Extract the (X, Y) coordinate from the center of the cell holding the provided text.  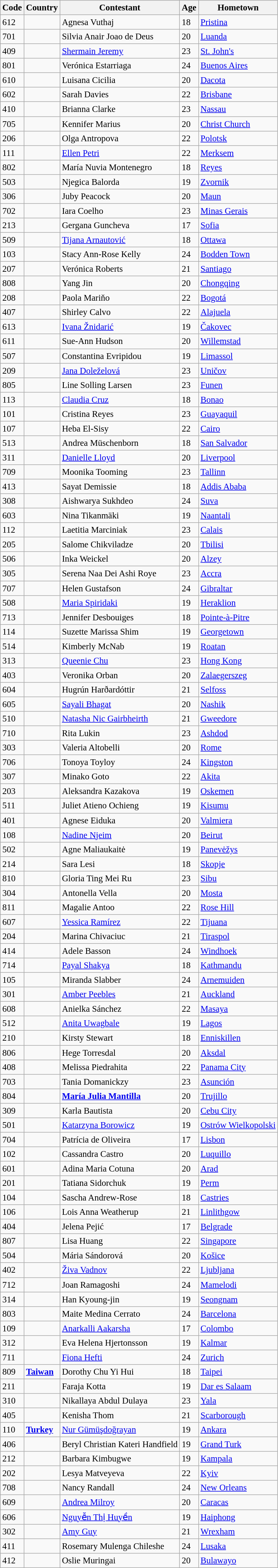
314 (12, 1299)
110 (12, 1430)
Lois Anna Weatherup (120, 1212)
Hege Torresdal (120, 1053)
312 (12, 1343)
Andrea Müschenborn (120, 443)
401 (12, 820)
206 (12, 138)
Paola Mariňo (120, 298)
Brianna Clarke (120, 109)
Scarborough (238, 1416)
302 (12, 1531)
Nina Tikanmäki (120, 516)
Addis Ababa (238, 487)
Salome Chikviladze (120, 545)
710 (12, 733)
Castries (238, 1198)
Alzey (238, 559)
Beirut (238, 835)
Tallinn (238, 472)
Pristina (238, 22)
Selfoss (238, 690)
107 (12, 428)
Veronika Orban (120, 675)
Čakovec (238, 327)
Skopje (238, 864)
Fiona Hefti (120, 1357)
Sara Lesi (120, 864)
612 (12, 22)
Maite Medina Cerrato (120, 1314)
211 (12, 1386)
Agne Maliaukaitė (120, 849)
210 (12, 1038)
802 (12, 167)
Tijuana (238, 922)
704 (12, 1140)
Maun (238, 196)
Cristina Reyes (120, 414)
Tbilisi (238, 545)
Andrea Milroy (120, 1502)
Claudia Cruz (120, 400)
Jennifer Desbouiges (120, 617)
Queenie Chu (120, 661)
Danielle Lloyd (120, 457)
103 (12, 254)
601 (12, 1168)
810 (12, 879)
Caracas (238, 1502)
Dar es Salaam (238, 1386)
Polotsk (238, 138)
Panama City (238, 1067)
113 (12, 400)
Moonika Tooming (120, 472)
Line Solling Larsen (120, 385)
511 (12, 806)
Tatiana Sidorchuk (120, 1183)
402 (12, 1270)
Luquillo (238, 1154)
Aksdal (238, 1053)
Lusaka (238, 1546)
102 (12, 1154)
Roatan (238, 646)
403 (12, 675)
Aleksandra Kazakova (120, 791)
106 (12, 1212)
Oskemen (238, 791)
411 (12, 1546)
Patrícia de Oliveira (120, 1140)
Sayali Bhagat (120, 704)
510 (12, 719)
Tonoya Toyloy (120, 762)
Merksem (238, 153)
Naantali (238, 516)
Antonella Vella (120, 893)
Calais (238, 530)
304 (12, 893)
Georgetown (238, 632)
Linlithgow (238, 1212)
Suzette Marissa Shim (120, 632)
214 (12, 864)
Willemstad (238, 342)
Verónica Estarriaga (120, 66)
611 (12, 342)
607 (12, 922)
Kenisha Thom (120, 1416)
St. John's (238, 51)
Ljubljana (238, 1270)
603 (12, 516)
313 (12, 661)
707 (12, 588)
Ankara (238, 1430)
Colombo (238, 1328)
Funen (238, 385)
Rita Lukin (120, 733)
Natasha Nic Gairbheirth (120, 719)
Asunción (238, 1082)
508 (12, 603)
114 (12, 632)
Gergana Guncheva (120, 225)
Ivana Žnidarić (120, 327)
204 (12, 936)
703 (12, 1082)
Nur Gümüşdoğrayan (120, 1430)
Oslie Muringai (120, 1560)
Ostrów Wielkopolski (238, 1125)
Košice (238, 1256)
606 (12, 1517)
207 (12, 269)
503 (12, 182)
201 (12, 1183)
Kingston (238, 762)
811 (12, 908)
608 (12, 1009)
Singapore (238, 1241)
807 (12, 1241)
Tiraspol (238, 936)
Kisumu (238, 806)
714 (12, 965)
405 (12, 1416)
712 (12, 1285)
Joan Ramagoshi (120, 1285)
Cebu City (238, 1111)
Akita (238, 777)
Cassandra Castro (120, 1154)
Gloria Ting Mei Ru (120, 879)
Adina Maria Cotuna (120, 1168)
604 (12, 690)
512 (12, 1023)
507 (12, 356)
Stacy Ann-Rose Kelly (120, 254)
Christ Church (238, 124)
Code (12, 8)
705 (12, 124)
Faraja Kotta (120, 1386)
Anarkalli Aakarsha (120, 1328)
Ashdod (238, 733)
112 (12, 530)
Yala (238, 1401)
New Orleans (238, 1488)
Country (42, 8)
Serena Naa Dei Ashi Roye (120, 574)
María Julia Mantilla (120, 1096)
Maria Spiridaki (120, 603)
Pointe-à-Pitre (238, 617)
303 (12, 748)
Hong Kong (238, 661)
Gweedore (238, 719)
308 (12, 501)
Amy Guy (120, 1531)
Jelena Pejić (120, 1227)
105 (12, 980)
Limassol (238, 356)
Valmiera (238, 820)
Nadine Njeim (120, 835)
Kyiv (238, 1473)
310 (12, 1401)
Njegica Balorda (120, 182)
Živa Vadnov (120, 1270)
Barbara Kimbugwe (120, 1459)
Contestant (120, 8)
Nancy Randall (120, 1488)
Zvornik (238, 182)
Adele Basson (120, 951)
Guayaquil (238, 414)
Aishwarya Sukhdeo (120, 501)
Lisa Huang (120, 1241)
602 (12, 95)
Heba El-Sisy (120, 428)
Grand Turk (238, 1444)
610 (12, 80)
Suva (238, 501)
506 (12, 559)
Tijana Arnautović (120, 240)
Tania Domanickzy (120, 1082)
María Nuvia Montenegro (120, 167)
Lagos (238, 1023)
808 (12, 283)
Reyes (238, 167)
804 (12, 1096)
Sarah Davies (120, 95)
Yang Jin (120, 283)
501 (12, 1125)
Payal Shakya (120, 965)
Bonao (238, 400)
212 (12, 1459)
Marina Chivaciuc (120, 936)
504 (12, 1256)
Shermain Jeremy (120, 51)
Inka Weickel (120, 559)
Kathmandu (238, 965)
213 (12, 225)
Alajuela (238, 312)
Buenos Aires (238, 66)
Sue-Ann Hudson (120, 342)
Arnemuiden (238, 980)
Kalmar (238, 1343)
Hometown (238, 8)
Melissa Piedrahita (120, 1067)
Luisana Cicilia (120, 80)
Kennifer Marius (120, 124)
Ellen Petri (120, 153)
509 (12, 240)
101 (12, 414)
109 (12, 1328)
Agnesa Vuthaj (120, 22)
Shirley Calvo (120, 312)
Rome (238, 748)
711 (12, 1357)
708 (12, 1488)
301 (12, 994)
104 (12, 1198)
Luanda (238, 37)
Perm (238, 1183)
Liverpool (238, 457)
806 (12, 1053)
307 (12, 777)
Jana Doleželová (120, 371)
Laetitia Marciniak (120, 530)
205 (12, 545)
Heraklion (238, 603)
Taipei (238, 1372)
Katarzyna Borowicz (120, 1125)
Anita Uwagbale (120, 1023)
202 (12, 1473)
San Salvador (238, 443)
Rose Hill (238, 908)
701 (12, 37)
Zalaegerszeg (238, 675)
Eva Helena Hjertonsson (120, 1343)
Belgrade (238, 1227)
Kimberly McNab (120, 646)
Brisbane (238, 95)
803 (12, 1314)
Hugrún Harðardóttir (120, 690)
Nikallaya Abdul Dulaya (120, 1401)
Masaya (238, 1009)
Santiago (238, 269)
Minako Goto (120, 777)
713 (12, 617)
702 (12, 211)
Beryl Christian Kateri Handfield (120, 1444)
Barcelona (238, 1314)
609 (12, 1502)
410 (12, 109)
Han Kyoung-jin (120, 1299)
513 (12, 443)
Trujillo (238, 1096)
406 (12, 1444)
805 (12, 385)
Accra (238, 574)
Seongnam (238, 1299)
Taiwan (42, 1372)
Nashik (238, 704)
111 (12, 153)
Nguyễn Thị Huyền (120, 1517)
Constantina Evripidou (120, 356)
407 (12, 312)
404 (12, 1227)
Zurich (238, 1357)
306 (12, 196)
Rosemary Mulenga Chileshe (120, 1546)
Chongqing (238, 283)
605 (12, 704)
Yessica Ramírez (120, 922)
408 (12, 1067)
Amber Peebles (120, 994)
502 (12, 849)
Haiphong (238, 1517)
Turkey (42, 1430)
Mamelodi (238, 1285)
Mosta (238, 893)
Sofia (238, 225)
Uničov (238, 371)
Dorothy Chu Yi Hui (120, 1372)
311 (12, 457)
Sibu (238, 879)
Karla Bautista (120, 1111)
203 (12, 791)
801 (12, 66)
Juby Peacock (120, 196)
Bodden Town (238, 254)
108 (12, 835)
Minas Gerais (238, 211)
Kampala (238, 1459)
413 (12, 487)
Anielka Sánchez (120, 1009)
Mária Sándorová (120, 1256)
412 (12, 1560)
Nassau (238, 109)
Cairo (238, 428)
Wrexham (238, 1531)
Bulawayo (238, 1560)
Ottawa (238, 240)
Valeria Altobelli (120, 748)
Silvia Anair Joao de Deus (120, 37)
Gibraltar (238, 588)
Iara Coelho (120, 211)
Windhoek (238, 951)
Agnese Eiduka (120, 820)
709 (12, 472)
Bogotá (238, 298)
Miranda Slabber (120, 980)
Sayat Demissie (120, 487)
Helen Gustafson (120, 588)
309 (12, 1111)
Panevėžys (238, 849)
706 (12, 762)
208 (12, 298)
Arad (238, 1168)
514 (12, 646)
Sascha Andrew-Rose (120, 1198)
305 (12, 574)
Enniskillen (238, 1038)
Olga Antropova (120, 138)
Dacota (238, 80)
613 (12, 327)
Juliet Atieno Ochieng (120, 806)
414 (12, 951)
Lesya Matveyeva (120, 1473)
Age (189, 8)
Magalie Antoo (120, 908)
209 (12, 371)
409 (12, 51)
Lisbon (238, 1140)
809 (12, 1372)
Verónica Roberts (120, 269)
Kirsty Stewart (120, 1038)
Auckland (238, 994)
